From the cell containing the given text, extract its center point as (x, y) coordinate. 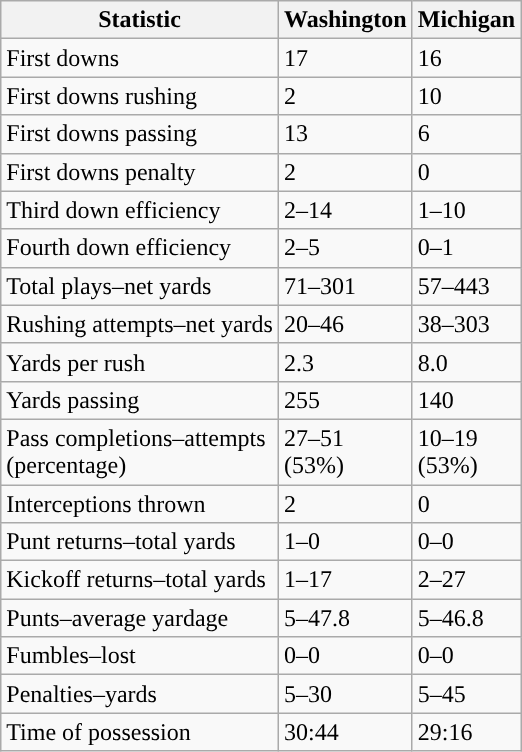
Fourth down efficiency (140, 248)
38–303 (466, 324)
Time of possession (140, 732)
17 (345, 58)
Yards passing (140, 400)
Punt returns–total yards (140, 542)
2.3 (345, 362)
Pass completions–attempts(percentage) (140, 452)
2–5 (345, 248)
First downs (140, 58)
13 (345, 134)
Kickoff returns–total yards (140, 580)
Washington (345, 20)
First downs passing (140, 134)
0–1 (466, 248)
2–27 (466, 580)
1–17 (345, 580)
10 (466, 96)
10–19(53%) (466, 452)
255 (345, 400)
2–14 (345, 210)
Interceptions thrown (140, 503)
16 (466, 58)
8.0 (466, 362)
Penalties–yards (140, 694)
5–45 (466, 694)
6 (466, 134)
Third down efficiency (140, 210)
71–301 (345, 286)
Yards per rush (140, 362)
5–30 (345, 694)
Punts–average yardage (140, 618)
57–443 (466, 286)
30:44 (345, 732)
1–10 (466, 210)
1–0 (345, 542)
27–51(53%) (345, 452)
5–46.8 (466, 618)
140 (466, 400)
Michigan (466, 20)
29:16 (466, 732)
First downs penalty (140, 172)
Rushing attempts–net yards (140, 324)
20–46 (345, 324)
Fumbles–lost (140, 656)
First downs rushing (140, 96)
Statistic (140, 20)
5–47.8 (345, 618)
Total plays–net yards (140, 286)
